Return the (X, Y) coordinate for the center point of the cell that contains the specified text.  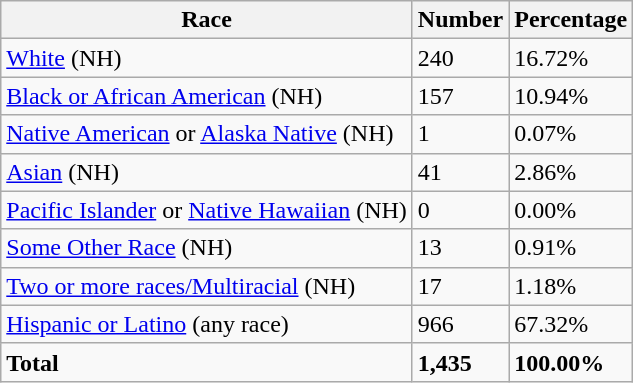
17 (460, 286)
13 (460, 248)
1,435 (460, 362)
Number (460, 20)
2.86% (571, 172)
10.94% (571, 96)
Total (207, 362)
67.32% (571, 324)
0.91% (571, 248)
Hispanic or Latino (any race) (207, 324)
157 (460, 96)
White (NH) (207, 58)
Two or more races/Multiracial (NH) (207, 286)
16.72% (571, 58)
Native American or Alaska Native (NH) (207, 134)
0.07% (571, 134)
Percentage (571, 20)
Black or African American (NH) (207, 96)
Race (207, 20)
966 (460, 324)
240 (460, 58)
1 (460, 134)
0.00% (571, 210)
Some Other Race (NH) (207, 248)
1.18% (571, 286)
41 (460, 172)
Asian (NH) (207, 172)
0 (460, 210)
100.00% (571, 362)
Pacific Islander or Native Hawaiian (NH) (207, 210)
